Find where the given text appears and provide that cell's center as (x, y) coordinate. 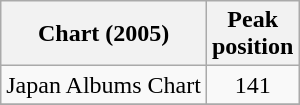
Peakposition (252, 34)
141 (252, 85)
Japan Albums Chart (104, 85)
Chart (2005) (104, 34)
